Capture the cell that displays the provided text and extract its (X, Y) central coordinate. 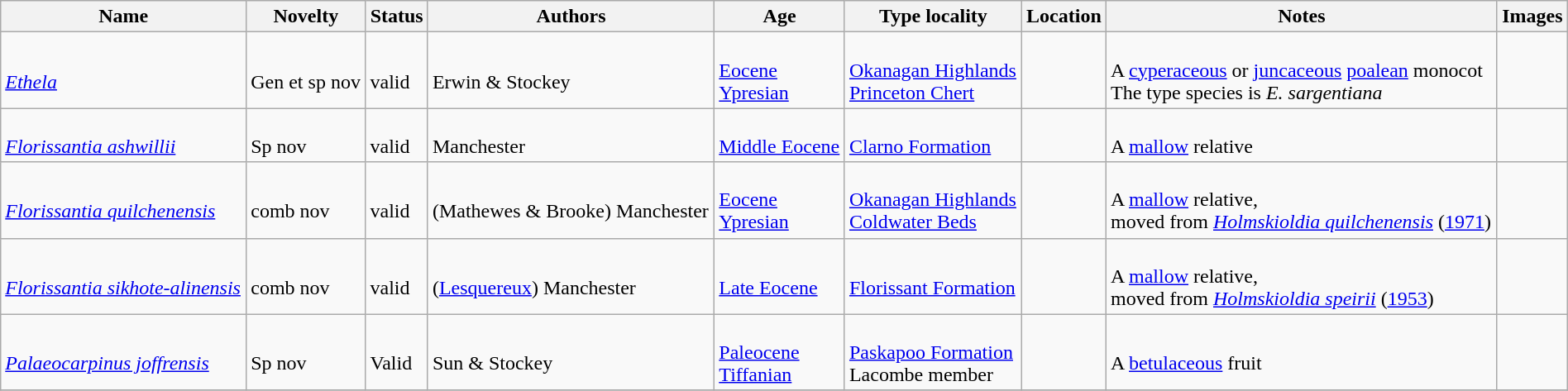
Location (1064, 17)
Okanagan HighlandsColdwater Beds (933, 200)
Florissantia sikhote-alinensis (124, 276)
(Lesquereux) Manchester (571, 276)
PaleoceneTiffanian (780, 352)
Manchester (571, 136)
Novelty (306, 17)
Gen et sp nov (306, 70)
A betulaceous fruit (1302, 352)
Florissantia ashwillii (124, 136)
Name (124, 17)
Florissant Formation (933, 276)
Middle Eocene (780, 136)
Palaeocarpinus joffrensis (124, 352)
Status (397, 17)
Erwin & Stockey (571, 70)
A mallow relative, moved from Holmskioldia speirii (1953) (1302, 276)
Clarno Formation (933, 136)
A mallow relative, moved from Holmskioldia quilchenensis (1971) (1302, 200)
A cyperaceous or juncaceous poalean monocot The type species is E. sargentiana (1302, 70)
(Mathewes & Brooke) Manchester (571, 200)
Paskapoo FormationLacombe member (933, 352)
Okanagan HighlandsPrinceton Chert (933, 70)
A mallow relative (1302, 136)
Notes (1302, 17)
Florissantia quilchenensis (124, 200)
Sun & Stockey (571, 352)
Images (1532, 17)
Type locality (933, 17)
Age (780, 17)
Valid (397, 352)
Ethela (124, 70)
Authors (571, 17)
Late Eocene (780, 276)
